Return (X, Y) of the center of cell containing provided text 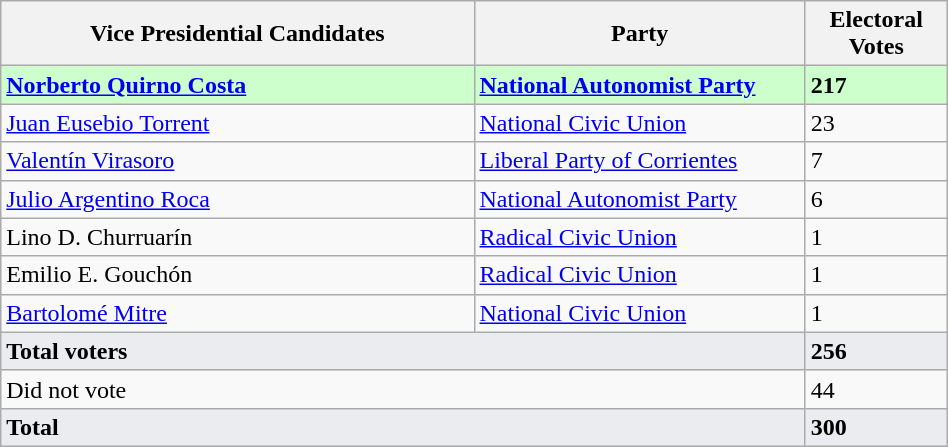
Party (640, 34)
23 (876, 123)
Lino D. Churruarín (238, 237)
Total (404, 427)
44 (876, 389)
Vice Presidential Candidates (238, 34)
Bartolomé Mitre (238, 313)
7 (876, 161)
6 (876, 199)
Emilio E. Gouchón (238, 275)
217 (876, 85)
Julio Argentino Roca (238, 199)
Electoral Votes (876, 34)
Juan Eusebio Torrent (238, 123)
Liberal Party of Corrientes (640, 161)
Valentín Virasoro (238, 161)
Total voters (404, 351)
Did not vote (404, 389)
Norberto Quirno Costa (238, 85)
300 (876, 427)
256 (876, 351)
